Capture the cell that displays the provided text and extract its (x, y) central coordinate. 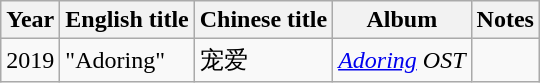
Year (30, 20)
Chinese title (263, 20)
2019 (30, 60)
Notes (505, 20)
宠爱 (263, 60)
Album (402, 20)
"Adoring" (127, 60)
English title (127, 20)
Adoring OST (402, 60)
